Extract the (X, Y) coordinate from the center of the cell holding the provided text.  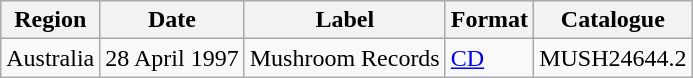
CD (489, 58)
Catalogue (613, 20)
Australia (50, 58)
28 April 1997 (172, 58)
Mushroom Records (344, 58)
Date (172, 20)
Format (489, 20)
MUSH24644.2 (613, 58)
Label (344, 20)
Region (50, 20)
